Search for the cell housing the specified text and yield its [x, y] center coordinate. 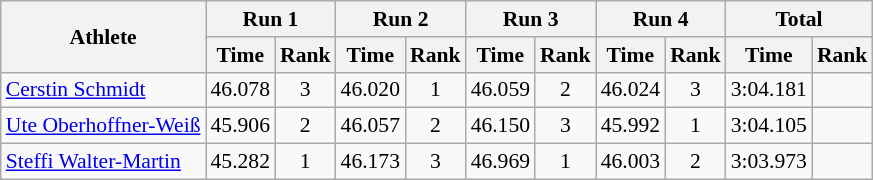
46.969 [500, 162]
46.173 [370, 162]
Run 4 [661, 19]
45.992 [630, 126]
46.020 [370, 90]
46.024 [630, 90]
46.059 [500, 90]
3:04.181 [769, 90]
45.282 [240, 162]
Ute Oberhoffner-Weiß [104, 126]
46.150 [500, 126]
3:03.973 [769, 162]
Run 2 [401, 19]
Steffi Walter-Martin [104, 162]
Cerstin Schmidt [104, 90]
46.003 [630, 162]
45.906 [240, 126]
Total [800, 19]
Athlete [104, 36]
46.078 [240, 90]
3:04.105 [769, 126]
Run 3 [531, 19]
Run 1 [271, 19]
46.057 [370, 126]
